Find where the given text appears and provide that cell's center as (X, Y) coordinate. 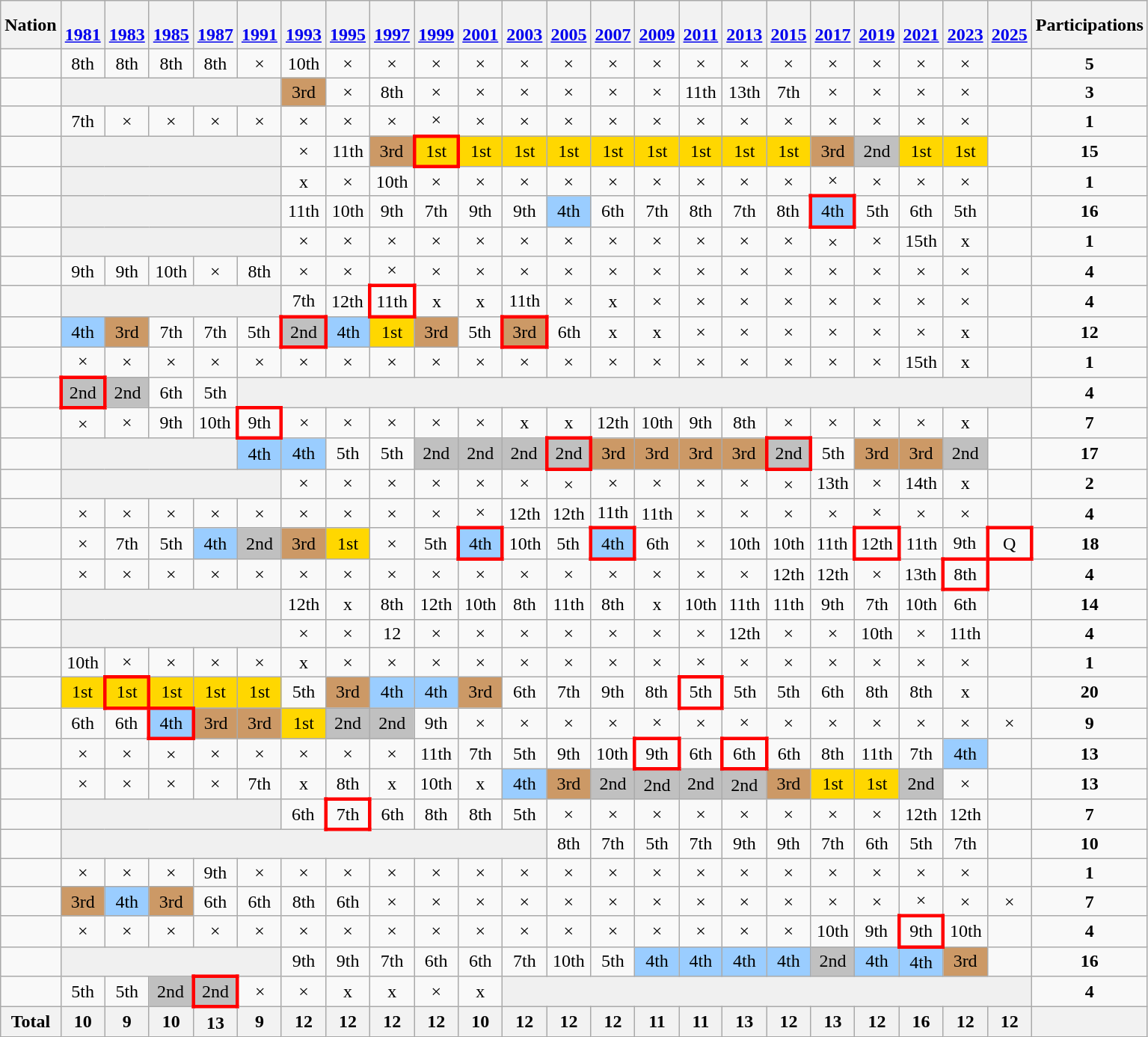
2003 (525, 25)
17 (1089, 453)
2007 (613, 25)
1993 (304, 25)
1991 (259, 25)
2015 (788, 25)
Participations (1089, 25)
20 (1089, 692)
1983 (127, 25)
2005 (568, 25)
2001 (480, 25)
2023 (965, 25)
14 (1089, 604)
1995 (349, 25)
2019 (877, 25)
1999 (437, 25)
14th (921, 484)
2009 (657, 25)
2013 (745, 25)
18 (1089, 543)
2025 (1010, 25)
2017 (833, 25)
1997 (392, 25)
3 (1089, 92)
Nation (31, 25)
1981 (82, 25)
1987 (215, 25)
Total (31, 1022)
1985 (171, 25)
Q (1010, 543)
2021 (921, 25)
2 (1089, 484)
5 (1089, 64)
15 (1089, 151)
2011 (701, 25)
